Capture the cell that displays the provided text and extract its [x, y] central coordinate. 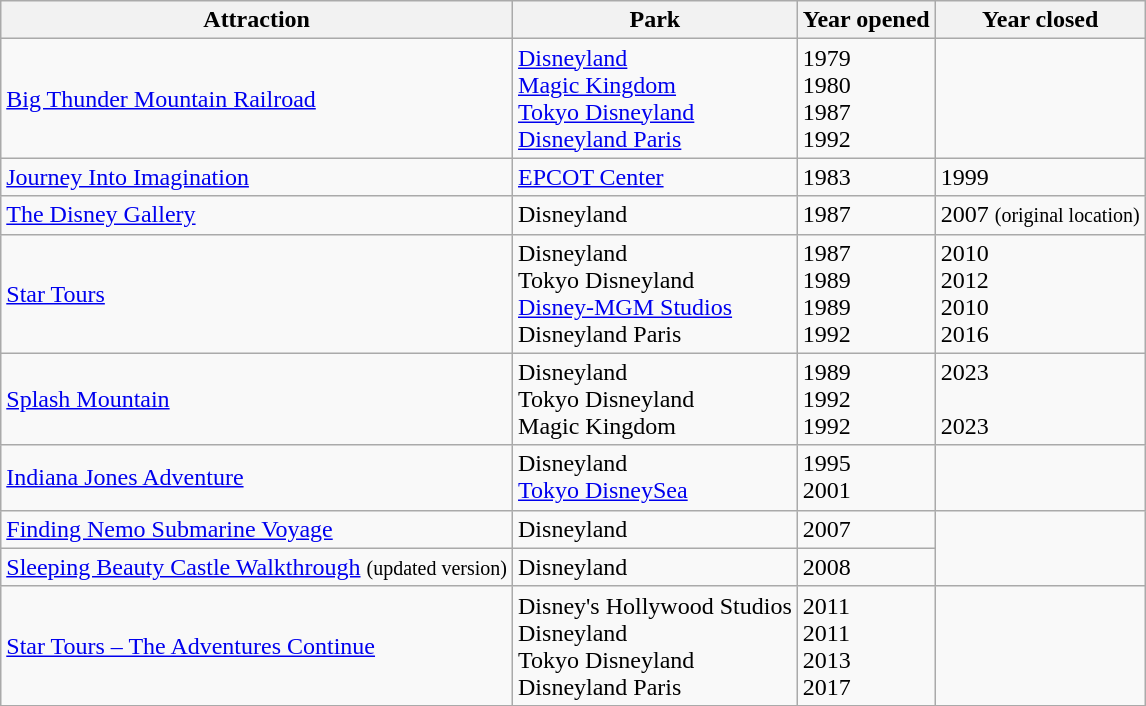
198919921992 [866, 399]
1987 [866, 215]
DisneylandTokyo DisneySea [656, 478]
Disney's Hollywood StudiosDisneylandTokyo DisneylandDisneyland Paris [656, 646]
DisneylandTokyo DisneylandDisney-MGM StudiosDisneyland Paris [656, 294]
Park [656, 20]
EPCOT Center [656, 177]
20232023 [1040, 399]
Splash Mountain [257, 399]
Year closed [1040, 20]
DisneylandMagic KingdomTokyo DisneylandDisneyland Paris [656, 98]
Sleeping Beauty Castle Walkthrough (updated version) [257, 567]
DisneylandTokyo DisneylandMagic Kingdom [656, 399]
19952001 [866, 478]
1979198019871992 [866, 98]
2010201220102016 [1040, 294]
2007 (original location) [1040, 215]
Big Thunder Mountain Railroad [257, 98]
Attraction [257, 20]
Star Tours [257, 294]
Star Tours – The Adventures Continue [257, 646]
Finding Nemo Submarine Voyage [257, 529]
Journey Into Imagination [257, 177]
1999 [1040, 177]
1983 [866, 177]
1987198919891992 [866, 294]
Indiana Jones Adventure [257, 478]
2007 [866, 529]
The Disney Gallery [257, 215]
2011201120132017 [866, 646]
Year opened [866, 20]
2008 [866, 567]
